Identify which cell holds the provided text, then report its [X, Y] central coordinate. 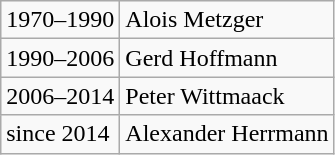
2006–2014 [60, 96]
since 2014 [60, 134]
1990–2006 [60, 58]
Alois Metzger [227, 20]
1970–1990 [60, 20]
Peter Wittmaack [227, 96]
Alexander Herrmann [227, 134]
Gerd Hoffmann [227, 58]
